From the cell containing the given text, extract its center point as (X, Y) coordinate. 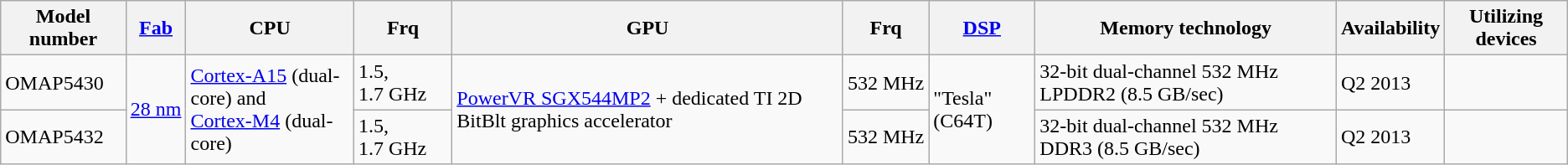
Memory technology (1186, 28)
GPU (648, 28)
Fab (156, 28)
Availability (1390, 28)
PowerVR SGX544MP2 + dedicated TI 2D BitBlt graphics accelerator (648, 110)
28 nm (156, 110)
"Tesla" (C64T) (982, 110)
Utilizing devices (1506, 28)
OMAP5430 (64, 82)
32-bit dual-channel 532 MHz DDR3 (8.5 GB/sec) (1186, 137)
OMAP5432 (64, 137)
CPU (270, 28)
Cortex-A15 (dual-core) andCortex-M4 (dual-core) (270, 110)
Model number (64, 28)
32-bit dual-channel 532 MHz LPDDR2 (8.5 GB/sec) (1186, 82)
DSP (982, 28)
